Search for the cell housing the specified text and yield its [X, Y] center coordinate. 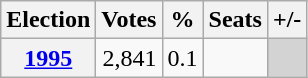
Seats [235, 20]
+/- [286, 20]
% [182, 20]
Election [48, 20]
Votes [129, 20]
2,841 [129, 58]
1995 [48, 58]
0.1 [182, 58]
